Return [X, Y] of the center of cell containing provided text 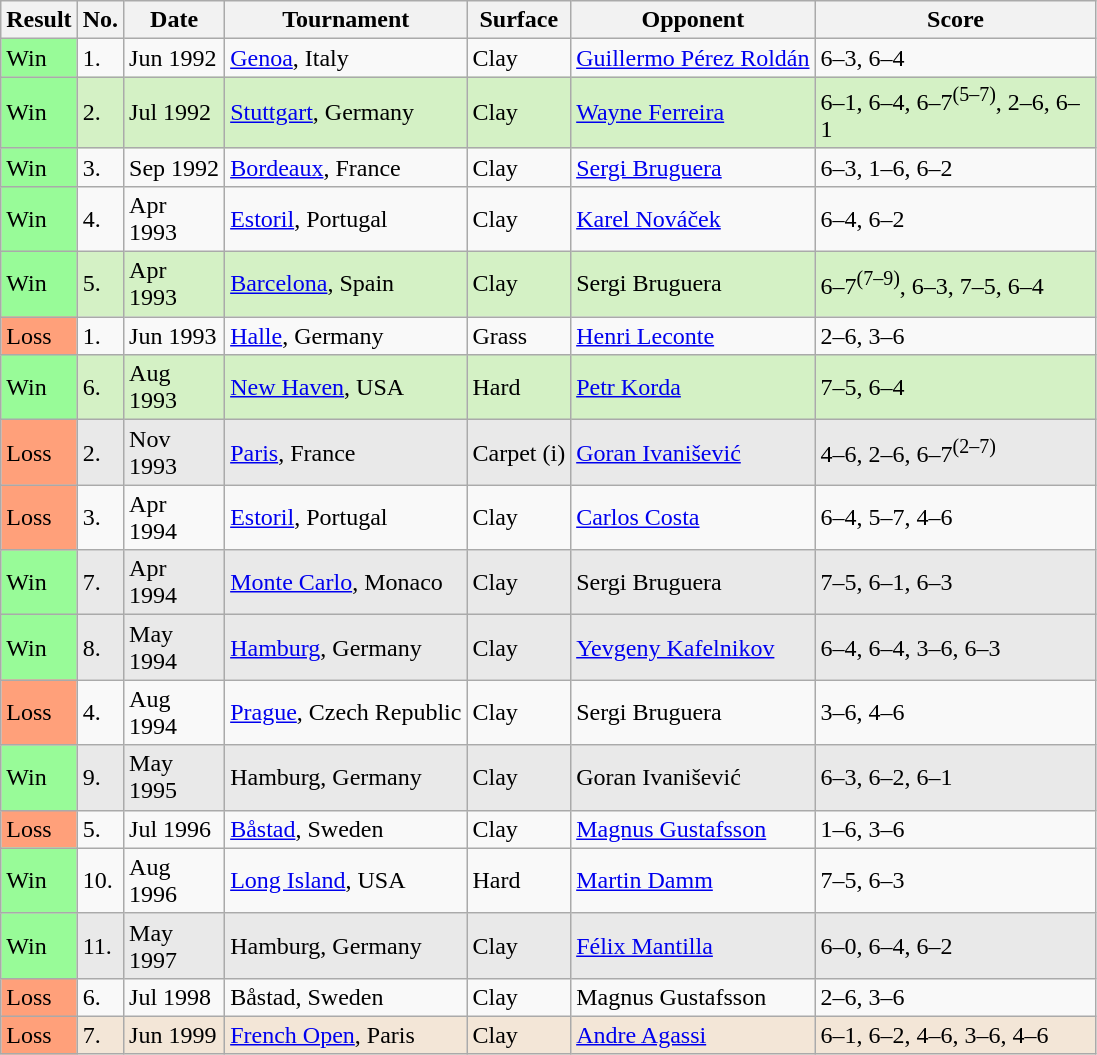
6–7(7–9), 6–3, 7–5, 6–4 [956, 284]
Jun 1993 [174, 336]
Carlos Costa [693, 518]
4–6, 2–6, 6–7(2–7) [956, 452]
Halle, Germany [346, 336]
6–4, 6–2 [956, 218]
7–5, 6–1, 6–3 [956, 582]
Petr Korda [693, 388]
Félix Mantilla [693, 946]
Date [174, 20]
6–1, 6–2, 4–6, 3–6, 4–6 [956, 1035]
6–3, 1–6, 6–2 [956, 167]
Paris, France [346, 452]
Monte Carlo, Monaco [346, 582]
Karel Nováček [693, 218]
11. [100, 946]
Jun 1992 [174, 58]
No. [100, 20]
Martin Damm [693, 880]
Yevgeny Kafelnikov [693, 648]
Score [956, 20]
6–4, 5–7, 4–6 [956, 518]
May 1995 [174, 778]
3–6, 4–6 [956, 712]
Andre Agassi [693, 1035]
Jul 1992 [174, 113]
Nov 1993 [174, 452]
Stuttgart, Germany [346, 113]
1–6, 3–6 [956, 829]
Guillermo Pérez Roldán [693, 58]
Tournament [346, 20]
Long Island, USA [346, 880]
Grass [519, 336]
6–4, 6–4, 3–6, 6–3 [956, 648]
Henri Leconte [693, 336]
Sep 1992 [174, 167]
10. [100, 880]
May 1997 [174, 946]
Barcelona, Spain [346, 284]
9. [100, 778]
Jun 1999 [174, 1035]
Opponent [693, 20]
Result [39, 20]
6–3, 6–4 [956, 58]
Carpet (i) [519, 452]
7–5, 6–4 [956, 388]
Prague, Czech Republic [346, 712]
May 1994 [174, 648]
New Haven, USA [346, 388]
Aug 1993 [174, 388]
8. [100, 648]
6–0, 6–4, 6–2 [956, 946]
Bordeaux, France [346, 167]
Jul 1998 [174, 997]
7–5, 6–3 [956, 880]
6–3, 6–2, 6–1 [956, 778]
Genoa, Italy [346, 58]
Surface [519, 20]
Aug 1996 [174, 880]
Jul 1996 [174, 829]
Aug 1994 [174, 712]
Wayne Ferreira [693, 113]
6–1, 6–4, 6–7(5–7), 2–6, 6–1 [956, 113]
French Open, Paris [346, 1035]
